Extract the [x, y] coordinate from the center of the cell holding the provided text.  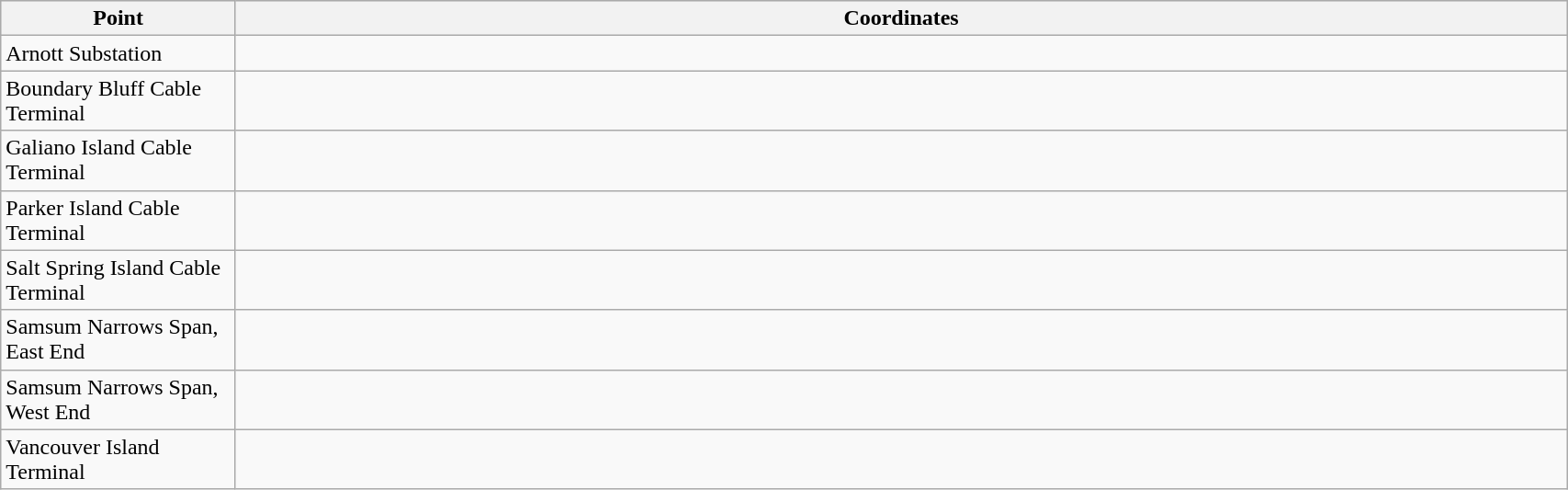
Point [118, 18]
Vancouver Island Terminal [118, 460]
Salt Spring Island Cable Terminal [118, 279]
Boundary Bluff Cable Terminal [118, 101]
Samsum Narrows Span, East End [118, 340]
Arnott Substation [118, 53]
Galiano Island Cable Terminal [118, 160]
Coordinates [900, 18]
Samsum Narrows Span, West End [118, 399]
Parker Island Cable Terminal [118, 221]
